Pinpoint the cell where the given text exists, returning its (x, y) midpoint coordinate. 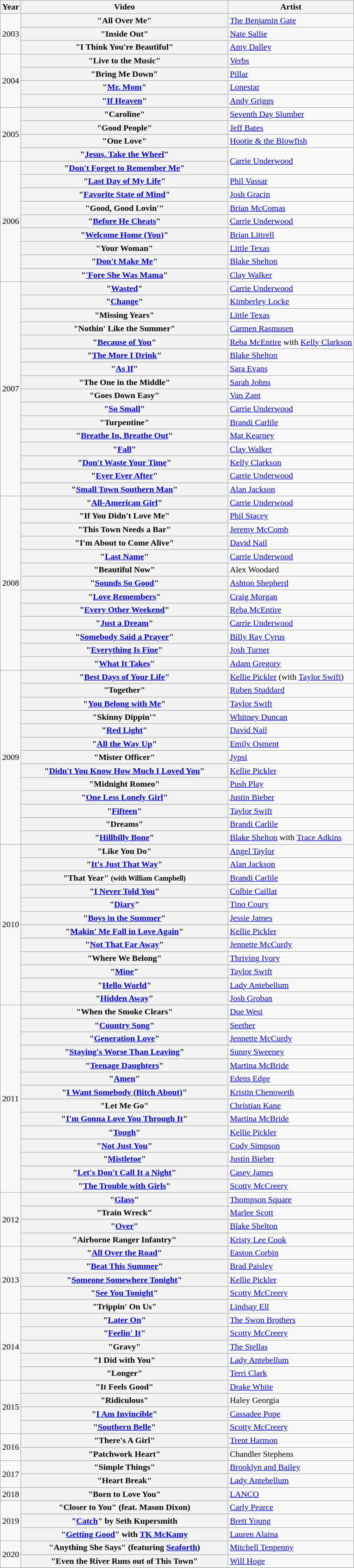
"This Town Needs a Bar" (125, 529)
"Trippin' On Us" (125, 1306)
2008 (11, 583)
2016 (11, 1447)
Brett Young (291, 1521)
"Catch" by Seth Kupersmith (125, 1521)
"Generation Love" (125, 1039)
Andy Griggs (291, 101)
Jeff Bates (291, 127)
2012 (11, 1219)
2007 (11, 389)
"Good People" (125, 127)
2011 (11, 1099)
"Skinny Dippin'" (125, 717)
2006 (11, 222)
Carly Pearce (291, 1507)
"Southern Belle" (125, 1427)
"Hello World" (125, 985)
"Just a Dream" (125, 623)
"The More I Drink" (125, 355)
"I Never Told You" (125, 891)
Jessie James (291, 918)
"Teenage Daughters" (125, 1065)
Adam Gregory (291, 663)
"Heart Break" (125, 1481)
"Train Wreck" (125, 1213)
Sarah Johns (291, 382)
Nate Sallie (291, 34)
"All Over Me" (125, 20)
"Over" (125, 1226)
"Someone Somewhere Tonight" (125, 1280)
"When the Smoke Clears" (125, 1012)
Hootie & the Blowfish (291, 141)
Jypsi (291, 757)
"See You Tonight" (125, 1293)
Push Play (291, 784)
Sara Evans (291, 369)
"Let's Don't Call It a Night" (125, 1172)
"All Over the Road" (125, 1253)
"Didn't You Know How Much I Loved You" (125, 770)
Trent Harmon (291, 1440)
"Let Me Go" (125, 1106)
2018 (11, 1494)
"Makin' Me Fall in Love Again" (125, 931)
Seventh Day Slumber (291, 114)
"I Want Somebody (Bitch About)" (125, 1092)
"All-American Girl" (125, 503)
"Breathe In, Breathe Out" (125, 436)
"Born to Love You" (125, 1494)
"Wasted" (125, 288)
"Glass" (125, 1199)
"Ever Ever After" (125, 476)
"Longer" (125, 1373)
"Even the River Runs out of This Town" (125, 1561)
"Mistletoe" (125, 1159)
Josh Gracin (291, 195)
"Simple Things" (125, 1467)
"Caroline" (125, 114)
"Inside Out" (125, 34)
"Like You Do" (125, 851)
Jeremy McComb (291, 529)
"Fall" (125, 449)
"Diary" (125, 905)
"One Less Lonely Girl" (125, 797)
"Because of You" (125, 342)
"Anything She Says" (featuring Seaforth) (125, 1548)
Pillar (291, 74)
Kimberley Locke (291, 302)
Lindsay Ell (291, 1306)
Will Hoge (291, 1561)
2005 (11, 134)
"Closer to You" (feat. Mason Dixon) (125, 1507)
"Ridiculous" (125, 1400)
"Small Town Southern Man" (125, 489)
"Welcome Home (You)" (125, 235)
"Best Days of Your Life" (125, 677)
Ruben Studdard (291, 690)
The Swon Brothers (291, 1320)
"It Feels Good" (125, 1387)
"Tough" (125, 1132)
2009 (11, 757)
Sunny Sweeney (291, 1052)
Haley Georgia (291, 1400)
Kelly Clarkson (291, 462)
Alex Woodard (291, 569)
"It's Just That Way" (125, 864)
"Airborne Ranger Infantry" (125, 1239)
Josh Turner (291, 650)
Year (11, 7)
"Amen" (125, 1079)
2019 (11, 1521)
"Mister Officer" (125, 757)
"Patchwork Heart" (125, 1454)
2014 (11, 1347)
Cody Simpson (291, 1146)
Edens Edge (291, 1079)
Brad Paisley (291, 1266)
"The Trouble with Girls" (125, 1186)
LANCO (291, 1494)
Reba McEntire with Kelly Clarkson (291, 342)
"Not Just You" (125, 1146)
Amy Dalley (291, 47)
Thompson Square (291, 1199)
"All the Way Up" (125, 744)
Terri Clark (291, 1373)
"Don't Make Me" (125, 262)
"'Fore She Was Mama" (125, 275)
Kristin Chenoweth (291, 1092)
"If Heaven" (125, 101)
"Every Other Weekend" (125, 610)
Kellie Pickler (with Taylor Swift) (291, 677)
"Missing Years" (125, 315)
Kristy Lee Cook (291, 1239)
Mat Kearney (291, 436)
"Staying's Worse Than Leaving" (125, 1052)
"Beautiful Now" (125, 569)
Blake Shelton with Trace Adkins (291, 838)
Colbie Caillat (291, 891)
The Stellas (291, 1347)
"One Love" (125, 141)
"Hidden Away" (125, 998)
"Feelin' It" (125, 1333)
"If You Didn't Love Me" (125, 516)
Verbs (291, 61)
"Turpentine" (125, 422)
"I Am Invincible" (125, 1413)
Brian Littrell (291, 235)
"The One in the Middle" (125, 382)
Chandler Stephens (291, 1454)
Cassadee Pope (291, 1413)
Whitney Duncan (291, 717)
2017 (11, 1474)
"Together" (125, 690)
2015 (11, 1407)
Craig Morgan (291, 597)
"I'm Gonna Love You Through It" (125, 1119)
2013 (11, 1280)
"Getting Good" with TK McKamy (125, 1534)
Phil Stacey (291, 516)
"Don't Forget to Remember Me" (125, 168)
"Dreams" (125, 824)
Van Zant (291, 396)
"Jesus, Take the Wheel" (125, 154)
"As If" (125, 369)
Drake White (291, 1387)
Due West (291, 1012)
Casey James (291, 1172)
Emily Osment (291, 744)
"Beat This Summer" (125, 1266)
"That Year" (with William Campbell) (125, 878)
"Nothin' Like the Summer" (125, 328)
2020 (11, 1554)
"Don't Waste Your Time" (125, 462)
"Bring Me Down" (125, 74)
Easton Corbin (291, 1253)
"So Small" (125, 409)
Thriving Ivory (291, 958)
"Red Light" (125, 730)
"Country Song" (125, 1025)
"Before He Cheats" (125, 221)
"Later On" (125, 1320)
"Hillbilly Bone" (125, 838)
"What It Takes" (125, 663)
"Fifteen" (125, 811)
"Somebody Said a Prayer" (125, 637)
2003 (11, 34)
"Not That Far Away" (125, 945)
"Goes Down Easy" (125, 396)
Video (125, 7)
Reba McEntire (291, 610)
"Midnight Romeo" (125, 784)
Mitchell Tenpenny (291, 1548)
Lauren Alaina (291, 1534)
"Your Woman" (125, 248)
"Love Remembers" (125, 597)
Josh Groban (291, 998)
Brooklyn and Bailey (291, 1467)
"I Think You're Beautiful" (125, 47)
"Boys in the Summer" (125, 918)
2004 (11, 81)
"Change" (125, 302)
Phil Vassar (291, 181)
The Benjamin Gate (291, 20)
"Live to the Music" (125, 61)
"Last Name" (125, 556)
"Gravy" (125, 1347)
Billy Ray Cyrus (291, 637)
Seether (291, 1025)
Angel Taylor (291, 851)
Brian McComas (291, 208)
Ashton Shepherd (291, 583)
"Sounds So Good" (125, 583)
Christian Kane (291, 1106)
"Everything Is Fine" (125, 650)
2010 (11, 925)
"Mr. Mom" (125, 87)
Lonestar (291, 87)
Carmen Rasmusen (291, 328)
Tino Coury (291, 905)
"I Did with You" (125, 1360)
"Favorite State of Mind" (125, 195)
"Last Day of My Life" (125, 181)
"You Belong with Me" (125, 704)
Marlee Scott (291, 1213)
"I'm About to Come Alive" (125, 543)
"Where We Belong" (125, 958)
Artist (291, 7)
"Mine" (125, 971)
"Good, Good Lovin'" (125, 208)
"There's A Girl" (125, 1440)
